Locate the cell with the specified text and output its [X, Y] center coordinate. 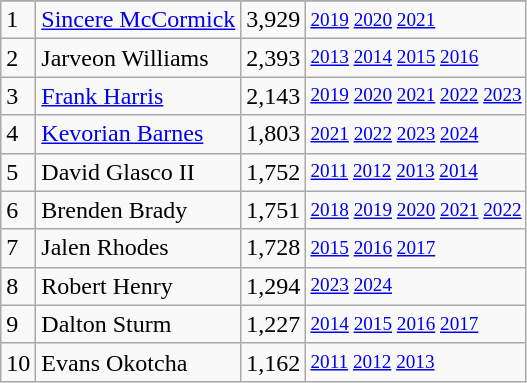
Brenden Brady [138, 210]
2,143 [274, 96]
7 [18, 248]
2018 2019 2020 2021 2022 [416, 210]
1,294 [274, 286]
1,803 [274, 134]
1,751 [274, 210]
1,162 [274, 362]
Kevorian Barnes [138, 134]
3 [18, 96]
1,728 [274, 248]
Sincere McCormick [138, 20]
2011 2012 2013 [416, 362]
David Glasco II [138, 172]
Jarveon Williams [138, 58]
2019 2020 2021 [416, 20]
1,752 [274, 172]
2014 2015 2016 2017 [416, 324]
6 [18, 210]
2021 2022 2023 2024 [416, 134]
2 [18, 58]
1 [18, 20]
2,393 [274, 58]
10 [18, 362]
Evans Okotcha [138, 362]
9 [18, 324]
Jalen Rhodes [138, 248]
Dalton Sturm [138, 324]
Frank Harris [138, 96]
3,929 [274, 20]
2019 2020 2021 2022 2023 [416, 96]
5 [18, 172]
8 [18, 286]
Robert Henry [138, 286]
1,227 [274, 324]
2013 2014 2015 2016 [416, 58]
4 [18, 134]
2015 2016 2017 [416, 248]
2023 2024 [416, 286]
2011 2012 2013 2014 [416, 172]
